Capture the cell that displays the provided text and extract its (x, y) central coordinate. 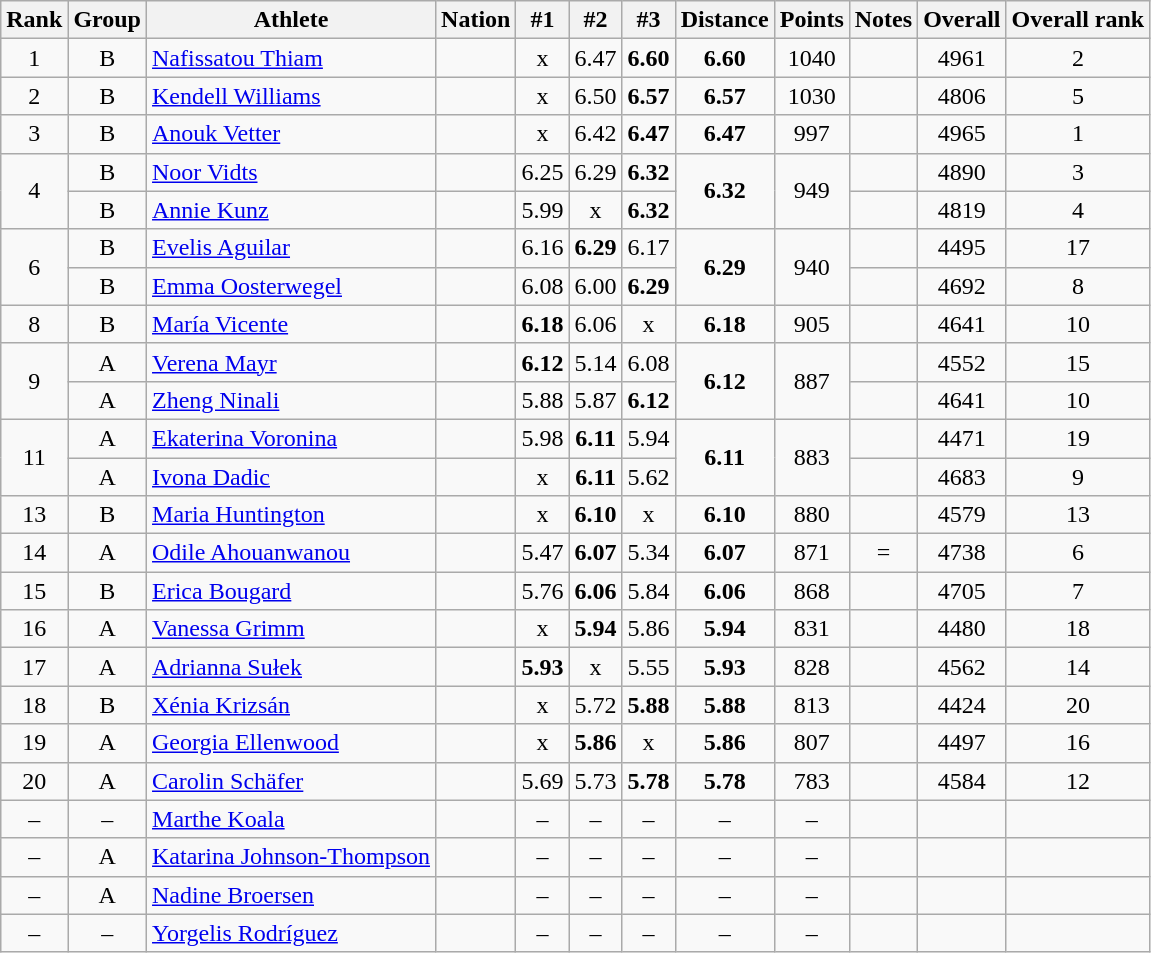
4497 (962, 743)
Evelis Aguilar (292, 248)
Marthe Koala (292, 819)
= (883, 553)
4738 (962, 553)
6.00 (596, 286)
5.73 (596, 781)
887 (812, 381)
4683 (962, 477)
Overall rank (1078, 20)
María Vicente (292, 324)
997 (812, 134)
#1 (542, 20)
Georgia Ellenwood (292, 743)
Points (812, 20)
Group (108, 20)
Vanessa Grimm (292, 629)
813 (812, 705)
Anouk Vetter (292, 134)
868 (812, 591)
1040 (812, 58)
940 (812, 267)
4480 (962, 629)
4562 (962, 667)
Erica Bougard (292, 591)
Nadine Broersen (292, 895)
6.25 (542, 172)
Ekaterina Voronina (292, 438)
831 (812, 629)
Notes (883, 20)
Noor Vidts (292, 172)
807 (812, 743)
6.50 (596, 96)
4584 (962, 781)
Kendell Williams (292, 96)
6.17 (648, 248)
Annie Kunz (292, 210)
4965 (962, 134)
4495 (962, 248)
Adrianna Sułek (292, 667)
828 (812, 667)
Overall (962, 20)
Xénia Krizsán (292, 705)
880 (812, 515)
5.62 (648, 477)
5.14 (596, 362)
Ivona Dadic (292, 477)
Maria Huntington (292, 515)
5.69 (542, 781)
1030 (812, 96)
5.84 (648, 591)
5 (1078, 96)
Distance (724, 20)
Verena Mayr (292, 362)
883 (812, 457)
Katarina Johnson-Thompson (292, 857)
11 (34, 457)
5.55 (648, 667)
#2 (596, 20)
4819 (962, 210)
Zheng Ninali (292, 400)
Nafissatou Thiam (292, 58)
5.87 (596, 400)
Emma Oosterwegel (292, 286)
4552 (962, 362)
Rank (34, 20)
Athlete (292, 20)
12 (1078, 781)
871 (812, 553)
5.98 (542, 438)
4806 (962, 96)
7 (1078, 591)
6.42 (596, 134)
4579 (962, 515)
4705 (962, 591)
4890 (962, 172)
5.76 (542, 591)
5.47 (542, 553)
4424 (962, 705)
905 (812, 324)
4692 (962, 286)
5.72 (596, 705)
Yorgelis Rodríguez (292, 933)
Odile Ahouanwanou (292, 553)
6.16 (542, 248)
Nation (476, 20)
#3 (648, 20)
4471 (962, 438)
4961 (962, 58)
949 (812, 191)
5.34 (648, 553)
783 (812, 781)
5.99 (542, 210)
Carolin Schäfer (292, 781)
